Capture the cell that displays the provided text and extract its [x, y] central coordinate. 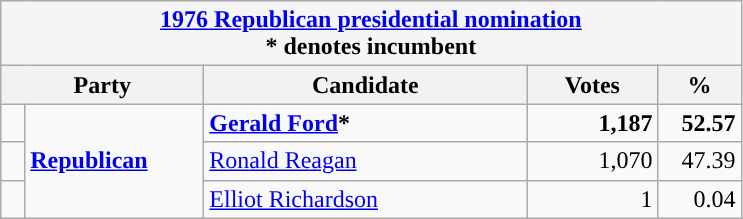
% [700, 85]
Candidate [366, 85]
Gerald Ford* [366, 123]
0.04 [700, 199]
1 [592, 199]
1,070 [592, 161]
Ronald Reagan [366, 161]
47.39 [700, 161]
Elliot Richardson [366, 199]
Party [102, 85]
1976 Republican presidential nomination* denotes incumbent [371, 34]
52.57 [700, 123]
Votes [592, 85]
Republican [114, 161]
1,187 [592, 123]
